Locate the cell with the specified text and output its [x, y] center coordinate. 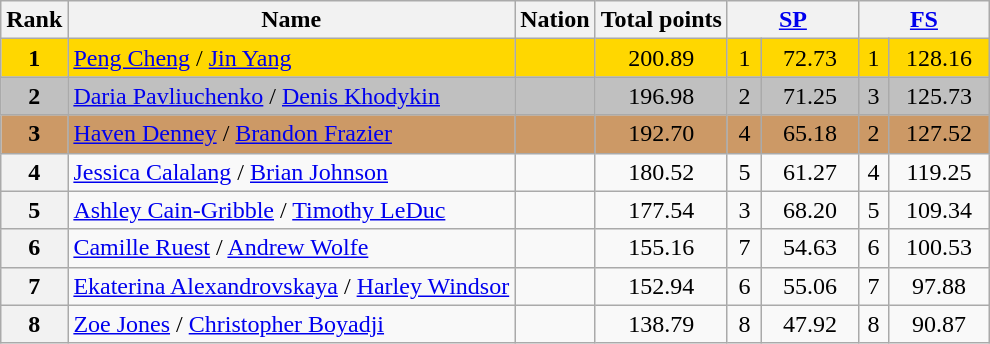
Name [292, 20]
127.52 [940, 134]
125.73 [940, 96]
54.63 [810, 248]
71.25 [810, 96]
Ashley Cain-Gribble / Timothy LeDuc [292, 210]
Total points [661, 20]
Zoe Jones / Christopher Boyadji [292, 324]
100.53 [940, 248]
47.92 [810, 324]
Ekaterina Alexandrovskaya / Harley Windsor [292, 286]
Haven Denney / Brandon Frazier [292, 134]
Rank [34, 20]
55.06 [810, 286]
192.70 [661, 134]
155.16 [661, 248]
180.52 [661, 172]
97.88 [940, 286]
119.25 [940, 172]
138.79 [661, 324]
196.98 [661, 96]
177.54 [661, 210]
Jessica Calalang / Brian Johnson [292, 172]
SP [792, 20]
Camille Ruest / Andrew Wolfe [292, 248]
109.34 [940, 210]
Peng Cheng / Jin Yang [292, 58]
Daria Pavliuchenko / Denis Khodykin [292, 96]
FS [924, 20]
128.16 [940, 58]
72.73 [810, 58]
61.27 [810, 172]
68.20 [810, 210]
Nation [555, 20]
152.94 [661, 286]
65.18 [810, 134]
90.87 [940, 324]
200.89 [661, 58]
